Find where the given text appears and provide that cell's center as (X, Y) coordinate. 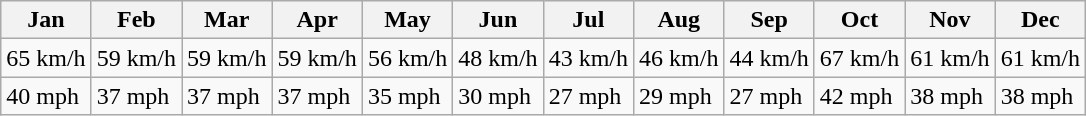
67 km/h (859, 58)
Apr (317, 20)
65 km/h (46, 58)
40 mph (46, 96)
Feb (136, 20)
Mar (227, 20)
Jun (498, 20)
44 km/h (769, 58)
May (407, 20)
29 mph (679, 96)
43 km/h (588, 58)
Sep (769, 20)
56 km/h (407, 58)
Dec (1040, 20)
Jul (588, 20)
35 mph (407, 96)
Aug (679, 20)
46 km/h (679, 58)
Jan (46, 20)
30 mph (498, 96)
Oct (859, 20)
42 mph (859, 96)
Nov (950, 20)
48 km/h (498, 58)
